Pinpoint the cell where the given text exists, returning its [X, Y] midpoint coordinate. 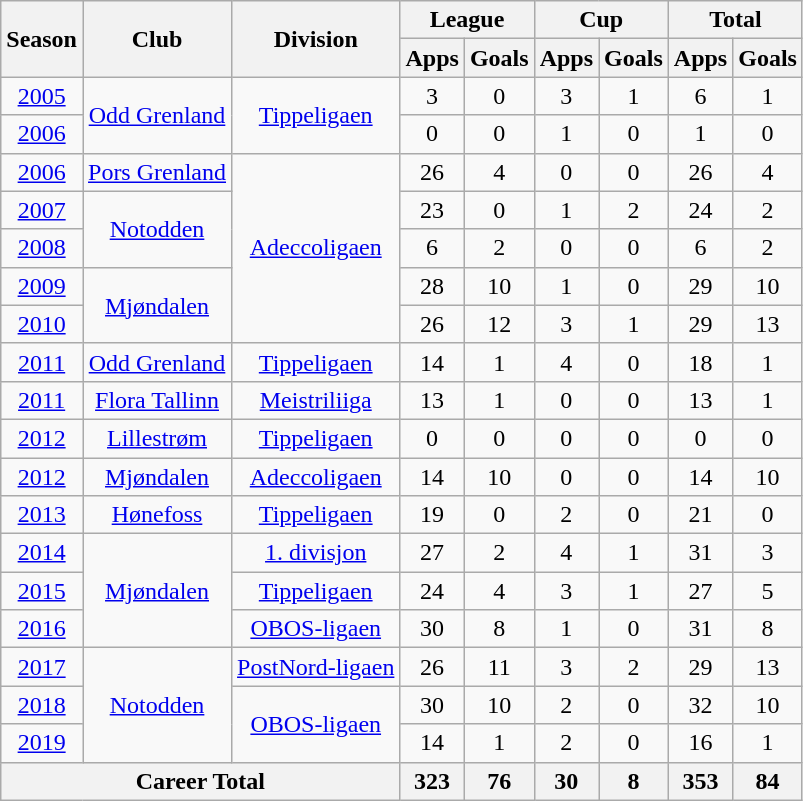
323 [432, 781]
76 [499, 781]
353 [700, 781]
Club [156, 39]
1. divisjon [316, 553]
Meistriliiga [316, 400]
2013 [42, 515]
2014 [42, 553]
2019 [42, 743]
12 [499, 324]
11 [499, 667]
2010 [42, 324]
League [467, 20]
Pors Grenland [156, 172]
Hønefoss [156, 515]
84 [768, 781]
23 [432, 210]
5 [768, 591]
21 [700, 515]
2009 [42, 286]
Flora Tallinn [156, 400]
18 [700, 362]
2007 [42, 210]
2018 [42, 705]
2005 [42, 96]
Division [316, 39]
Cup [601, 20]
Total [735, 20]
2015 [42, 591]
Season [42, 39]
28 [432, 286]
Lillestrøm [156, 438]
2016 [42, 629]
2008 [42, 248]
PostNord-ligaen [316, 667]
19 [432, 515]
16 [700, 743]
32 [700, 705]
2017 [42, 667]
Career Total [200, 781]
